Output the (x, y) coordinate of the center of the cell containing the given text.  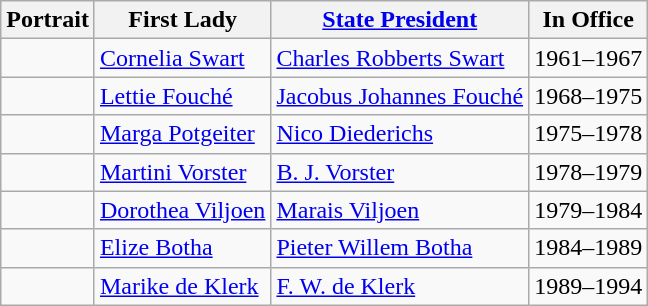
Pieter Willem Botha (400, 248)
Martini Vorster (182, 172)
1984–1989 (588, 248)
Lettie Fouché (182, 96)
1975–1978 (588, 134)
Marike de Klerk (182, 286)
State President (400, 20)
First Lady (182, 20)
Elize Botha (182, 248)
In Office (588, 20)
Marais Viljoen (400, 210)
1968–1975 (588, 96)
F. W. de Klerk (400, 286)
Cornelia Swart (182, 58)
Marga Potgeiter (182, 134)
Charles Robberts Swart (400, 58)
Nico Diederichs (400, 134)
1989–1994 (588, 286)
Portrait (48, 20)
1978–1979 (588, 172)
Dorothea Viljoen (182, 210)
B. J. Vorster (400, 172)
1961–1967 (588, 58)
Jacobus Johannes Fouché (400, 96)
1979–1984 (588, 210)
